Scan for the cell matching the given text and deliver its [x, y] coordinate at center. 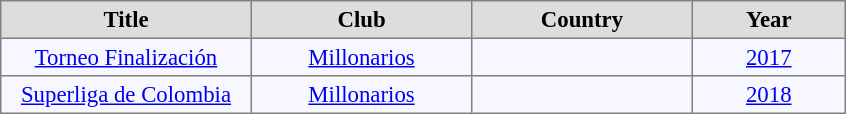
Title [126, 20]
2018 [768, 95]
Club [361, 20]
Superliga de Colombia [126, 95]
Torneo Finalización [126, 57]
Year [768, 20]
2017 [768, 57]
Country [582, 20]
